Locate the cell with the specified text and output its (x, y) center coordinate. 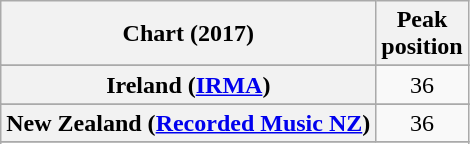
Peak position (422, 34)
New Zealand (Recorded Music NZ) (188, 123)
Ireland (IRMA) (188, 85)
Chart (2017) (188, 34)
